Provide the [X, Y] coordinate of the cell's center where the given text is located.  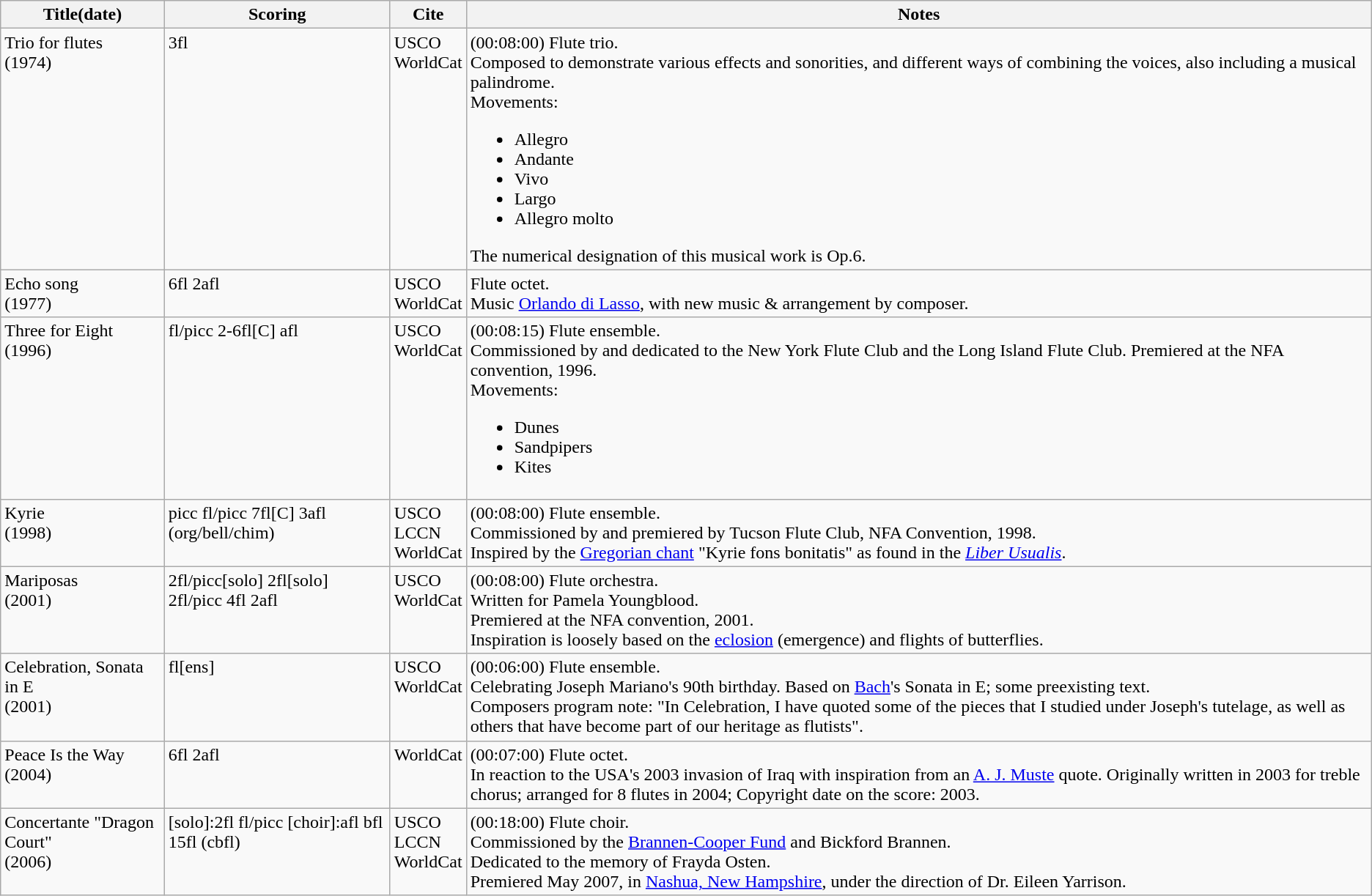
fl/picc 2-6fl[C] afl [277, 408]
[solo]:2fl fl/picc [choir]:afl bfl 15fl (cbfl) [277, 851]
2fl/picc[solo] 2fl[solo] 2fl/picc 4fl 2afl [277, 610]
Concertante "Dragon Court"(2006) [82, 851]
fl[ens] [277, 697]
picc fl/picc 7fl[C] 3afl (org/bell/chim) [277, 533]
Celebration, Sonata in E(2001) [82, 697]
Flute octet.Music Orlando di Lasso, with new music & arrangement by composer. [919, 293]
Echo song(1977) [82, 293]
Scoring [277, 15]
Kyrie(1998) [82, 533]
Peace Is the Way(2004) [82, 774]
Three for Eight(1996) [82, 408]
Cite [428, 15]
WorldCat [428, 774]
3fl [277, 149]
Mariposas(2001) [82, 610]
Notes [919, 15]
Title(date) [82, 15]
Trio for flutes(1974) [82, 149]
